Output the [X, Y] coordinate of the center of the cell containing the given text.  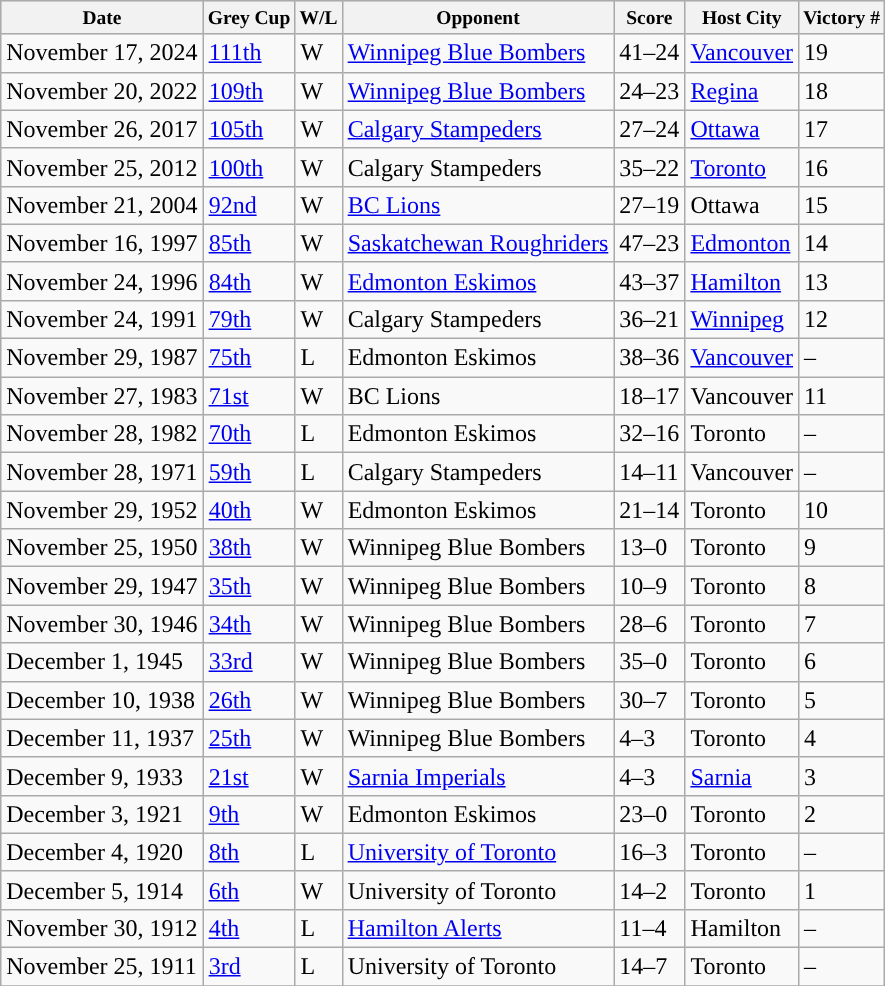
27–19 [650, 205]
Regina [742, 91]
November 29, 1952 [102, 510]
38th [249, 548]
13–0 [650, 548]
8th [249, 852]
11–4 [650, 928]
November 25, 1950 [102, 548]
92nd [249, 205]
36–21 [650, 319]
Date [102, 18]
Saskatchewan Roughriders [478, 243]
November 28, 1982 [102, 434]
111th [249, 53]
9th [249, 814]
17 [842, 129]
December 3, 1921 [102, 814]
November 29, 1947 [102, 586]
79th [249, 319]
100th [249, 167]
Winnipeg [742, 319]
13 [842, 281]
27–24 [650, 129]
November 26, 2017 [102, 129]
December 11, 1937 [102, 738]
33rd [249, 662]
75th [249, 358]
Sarnia [742, 776]
10–9 [650, 586]
11 [842, 396]
14–7 [650, 967]
Victory # [842, 18]
November 24, 1991 [102, 319]
7 [842, 624]
71st [249, 396]
41–24 [650, 53]
November 30, 1912 [102, 928]
14 [842, 243]
84th [249, 281]
1 [842, 890]
2 [842, 814]
109th [249, 91]
16–3 [650, 852]
23–0 [650, 814]
Opponent [478, 18]
35th [249, 586]
November 27, 1983 [102, 396]
105th [249, 129]
12 [842, 319]
10 [842, 510]
19 [842, 53]
December 9, 1933 [102, 776]
November 21, 2004 [102, 205]
35–22 [650, 167]
38–36 [650, 358]
Sarnia Imperials [478, 776]
November 20, 2022 [102, 91]
6th [249, 890]
40th [249, 510]
November 25, 1911 [102, 967]
85th [249, 243]
25th [249, 738]
December 1, 1945 [102, 662]
Grey Cup [249, 18]
14–2 [650, 890]
Host City [742, 18]
6 [842, 662]
14–11 [650, 472]
December 4, 1920 [102, 852]
18–17 [650, 396]
21st [249, 776]
18 [842, 91]
35–0 [650, 662]
4th [249, 928]
70th [249, 434]
November 24, 1996 [102, 281]
Score [650, 18]
November 29, 1987 [102, 358]
December 10, 1938 [102, 700]
Edmonton [742, 243]
21–14 [650, 510]
15 [842, 205]
November 16, 1997 [102, 243]
34th [249, 624]
W/L [318, 18]
16 [842, 167]
November 17, 2024 [102, 53]
3rd [249, 967]
30–7 [650, 700]
24–23 [650, 91]
8 [842, 586]
47–23 [650, 243]
5 [842, 700]
November 28, 1971 [102, 472]
Hamilton Alerts [478, 928]
December 5, 1914 [102, 890]
4 [842, 738]
3 [842, 776]
26th [249, 700]
November 25, 2012 [102, 167]
9 [842, 548]
59th [249, 472]
November 30, 1946 [102, 624]
43–37 [650, 281]
32–16 [650, 434]
28–6 [650, 624]
